Provide the [x, y] coordinate of the cell's center where the given text is located.  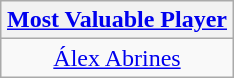
Álex Abrines [116, 58]
Most Valuable Player [116, 20]
